Provide the [X, Y] coordinate of the cell's center where the given text is located.  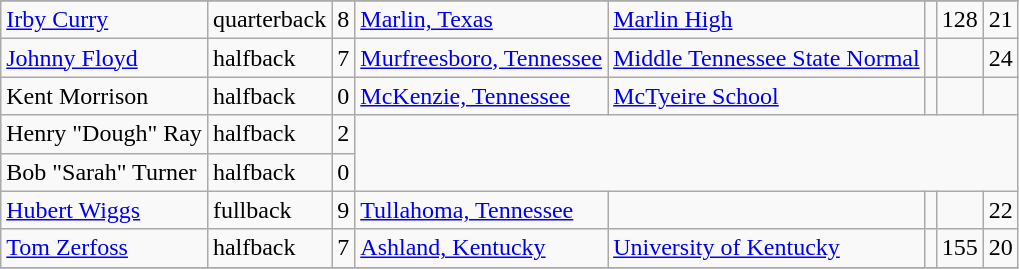
2 [344, 134]
155 [960, 248]
22 [1000, 210]
24 [1000, 58]
Tom Zerfoss [104, 248]
Hubert Wiggs [104, 210]
University of Kentucky [767, 248]
20 [1000, 248]
Marlin, Texas [482, 20]
Irby Curry [104, 20]
Kent Morrison [104, 96]
21 [1000, 20]
Bob "Sarah" Turner [104, 172]
128 [960, 20]
9 [344, 210]
Middle Tennessee State Normal [767, 58]
Johnny Floyd [104, 58]
Tullahoma, Tennessee [482, 210]
Henry "Dough" Ray [104, 134]
Marlin High [767, 20]
8 [344, 20]
Ashland, Kentucky [482, 248]
McTyeire School [767, 96]
McKenzie, Tennessee [482, 96]
fullback [269, 210]
quarterback [269, 20]
Murfreesboro, Tennessee [482, 58]
